Output the (X, Y) coordinate of the center of the cell containing the given text.  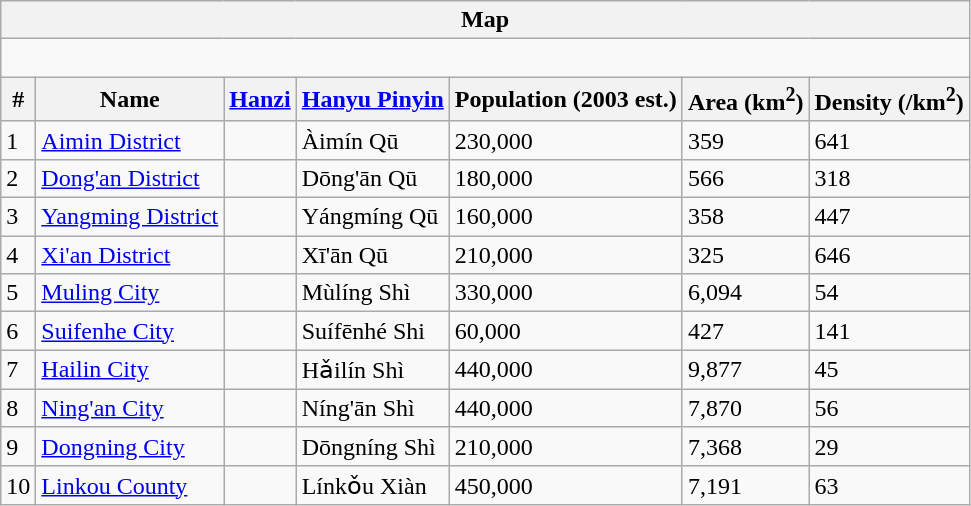
Línkǒu Xiàn (372, 485)
60,000 (566, 331)
359 (746, 140)
9 (18, 446)
427 (746, 331)
Density (/km2) (889, 100)
7 (18, 370)
7,368 (746, 446)
Ning'an City (130, 408)
45 (889, 370)
# (18, 100)
Area (km2) (746, 100)
Hǎilín Shì (372, 370)
330,000 (566, 293)
Hailin City (130, 370)
Population (2003 est.) (566, 100)
7,870 (746, 408)
63 (889, 485)
Dōng'ān Qū (372, 178)
Suifenhe City (130, 331)
1 (18, 140)
Map (486, 20)
Níng'ān Shì (372, 408)
Mùlíng Shì (372, 293)
641 (889, 140)
54 (889, 293)
Dongning City (130, 446)
8 (18, 408)
Xī'ān Qū (372, 255)
Xi'an District (130, 255)
Linkou County (130, 485)
Hanzi (260, 100)
325 (746, 255)
Dong'an District (130, 178)
Dōngníng Shì (372, 446)
Yángmíng Qū (372, 217)
358 (746, 217)
141 (889, 331)
566 (746, 178)
6,094 (746, 293)
7,191 (746, 485)
318 (889, 178)
4 (18, 255)
447 (889, 217)
6 (18, 331)
230,000 (566, 140)
5 (18, 293)
Name (130, 100)
Suífēnhé Shi (372, 331)
Àimín Qū (372, 140)
Hanyu Pinyin (372, 100)
9,877 (746, 370)
10 (18, 485)
646 (889, 255)
56 (889, 408)
2 (18, 178)
180,000 (566, 178)
160,000 (566, 217)
Muling City (130, 293)
450,000 (566, 485)
Yangming District (130, 217)
Aimin District (130, 140)
29 (889, 446)
3 (18, 217)
